Provide the [X, Y] coordinate of the cell's center where the given text is located.  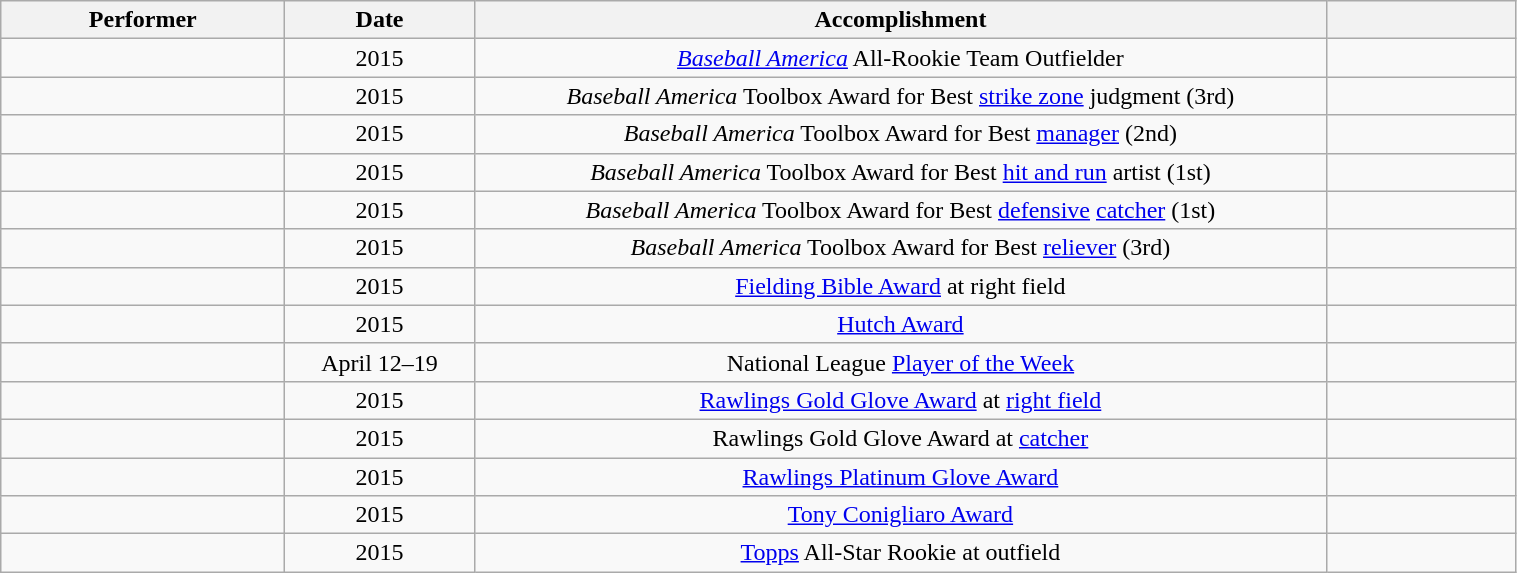
Baseball America Toolbox Award for Best reliever (3rd) [900, 248]
Baseball America Toolbox Award for Best hit and run artist (1st) [900, 172]
Baseball America Toolbox Award for Best manager (2nd) [900, 134]
Date [380, 20]
Baseball America All-Rookie Team Outfielder [900, 58]
April 12–19 [380, 362]
Rawlings Platinum Glove Award [900, 477]
Baseball America Toolbox Award for Best defensive catcher (1st) [900, 210]
Tony Conigliaro Award [900, 515]
Topps All-Star Rookie at outfield [900, 553]
Performer [143, 20]
Rawlings Gold Glove Award at right field [900, 400]
Fielding Bible Award at right field [900, 286]
Hutch Award [900, 324]
Baseball America Toolbox Award for Best strike zone judgment (3rd) [900, 96]
National League Player of the Week [900, 362]
Accomplishment [900, 20]
Rawlings Gold Glove Award at catcher [900, 438]
